Pinpoint the cell where the given text exists, returning its [X, Y] midpoint coordinate. 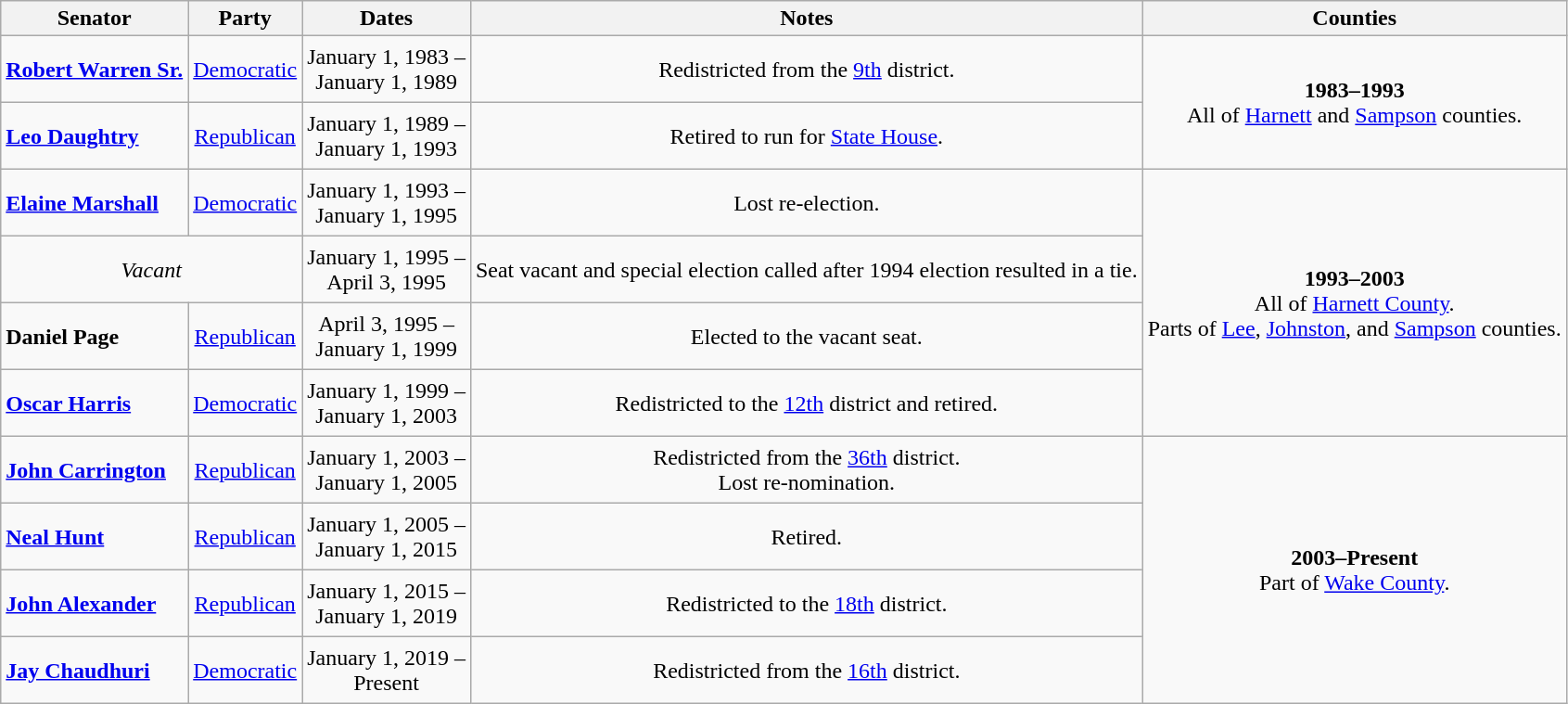
Notes [807, 19]
January 1, 2005 – January 1, 2015 [387, 537]
Redistricted from the 9th district. [807, 70]
Lost re-election. [807, 203]
Retired to run for State House. [807, 136]
John Carrington [95, 470]
Party [245, 19]
April 3, 1995 – January 1, 1999 [387, 337]
Redistricted from the 16th district. [807, 671]
Leo Daughtry [95, 136]
1993–2003 All of Harnett County. Parts of Lee, Johnston, and Sampson counties. [1354, 303]
Robert Warren Sr. [95, 70]
1983–1993 All of Harnett and Sampson counties. [1354, 103]
Daniel Page [95, 337]
Redistricted to the 18th district. [807, 604]
Elected to the vacant seat. [807, 337]
Elaine Marshall [95, 203]
Senator [95, 19]
Neal Hunt [95, 537]
Counties [1354, 19]
Oscar Harris [95, 403]
January 1, 1999 – January 1, 2003 [387, 403]
Vacant [152, 270]
Dates [387, 19]
January 1, 2019 – Present [387, 671]
January 1, 1995 – April 3, 1995 [387, 270]
January 1, 1989 – January 1, 1993 [387, 136]
January 1, 1993 – January 1, 1995 [387, 203]
2003–Present Part of Wake County. [1354, 570]
Redistricted from the 36th district. Lost re-nomination. [807, 470]
Redistricted to the 12th district and retired. [807, 403]
John Alexander [95, 604]
Jay Chaudhuri [95, 671]
January 1, 2015 – January 1, 2019 [387, 604]
January 1, 2003 – January 1, 2005 [387, 470]
Retired. [807, 537]
January 1, 1983 – January 1, 1989 [387, 70]
Seat vacant and special election called after 1994 election resulted in a tie. [807, 270]
